For the text-containing cell, return its midpoint in (X, Y) coordinate format. 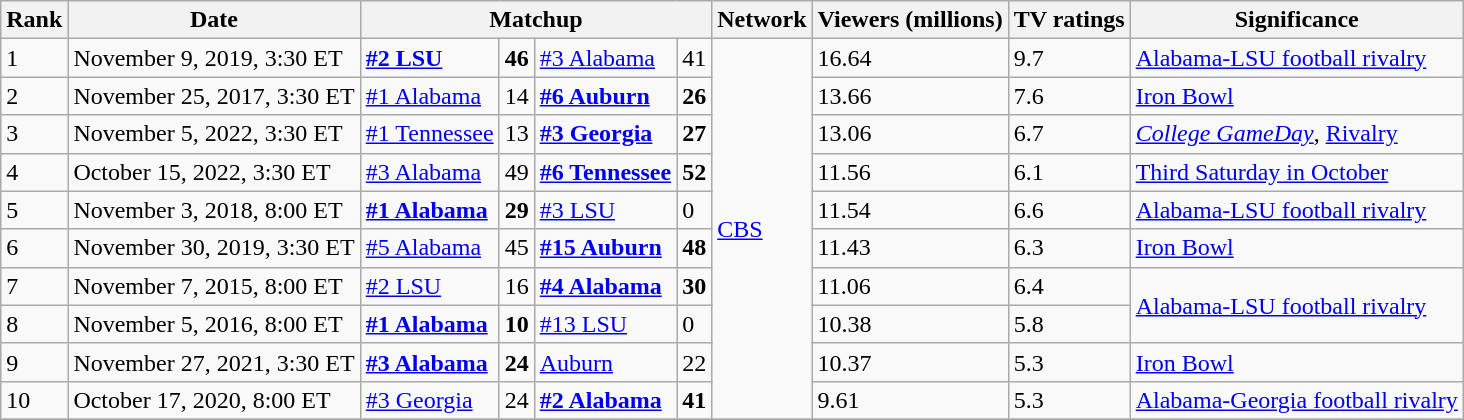
11.06 (910, 286)
11.43 (910, 248)
16.64 (910, 58)
November 25, 2017, 3:30 ET (214, 96)
6 (34, 248)
6.3 (1069, 248)
6.6 (1069, 210)
Third Saturday in October (1296, 172)
October 17, 2020, 8:00 ET (214, 400)
11.56 (910, 172)
#2 Alabama (605, 400)
45 (516, 248)
10.37 (910, 362)
Significance (1296, 20)
October 15, 2022, 3:30 ET (214, 172)
3 (34, 134)
November 9, 2019, 3:30 ET (214, 58)
#5 Alabama (430, 248)
29 (516, 210)
13 (516, 134)
Date (214, 20)
14 (516, 96)
5 (34, 210)
#6 Auburn (605, 96)
CBS (762, 230)
27 (694, 134)
9.61 (910, 400)
7.6 (1069, 96)
8 (34, 324)
52 (694, 172)
6.7 (1069, 134)
13.06 (910, 134)
TV ratings (1069, 20)
Viewers (millions) (910, 20)
November 27, 2021, 3:30 ET (214, 362)
November 5, 2022, 3:30 ET (214, 134)
13.66 (910, 96)
November 3, 2018, 8:00 ET (214, 210)
7 (34, 286)
November 7, 2015, 8:00 ET (214, 286)
Matchup (536, 20)
College GameDay, Rivalry (1296, 134)
Network (762, 20)
November 5, 2016, 8:00 ET (214, 324)
5.8 (1069, 324)
30 (694, 286)
26 (694, 96)
Alabama-Georgia football rivalry (1296, 400)
22 (694, 362)
16 (516, 286)
48 (694, 248)
46 (516, 58)
10.38 (910, 324)
#13 LSU (605, 324)
#3 LSU (605, 210)
#4 Alabama (605, 286)
9 (34, 362)
Auburn (605, 362)
Rank (34, 20)
#1 Tennessee (430, 134)
November 30, 2019, 3:30 ET (214, 248)
#15 Auburn (605, 248)
49 (516, 172)
2 (34, 96)
6.4 (1069, 286)
6.1 (1069, 172)
1 (34, 58)
11.54 (910, 210)
4 (34, 172)
#6 Tennessee (605, 172)
9.7 (1069, 58)
